Scan for the cell matching the given text and deliver its [X, Y] coordinate at center. 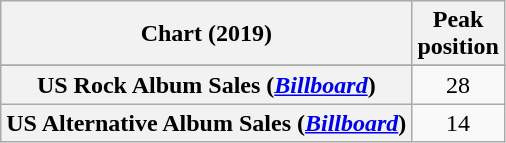
14 [458, 123]
28 [458, 85]
US Alternative Album Sales (Billboard) [206, 123]
Chart (2019) [206, 34]
US Rock Album Sales (Billboard) [206, 85]
Peakposition [458, 34]
